Return [x, y] of the center of cell containing provided text 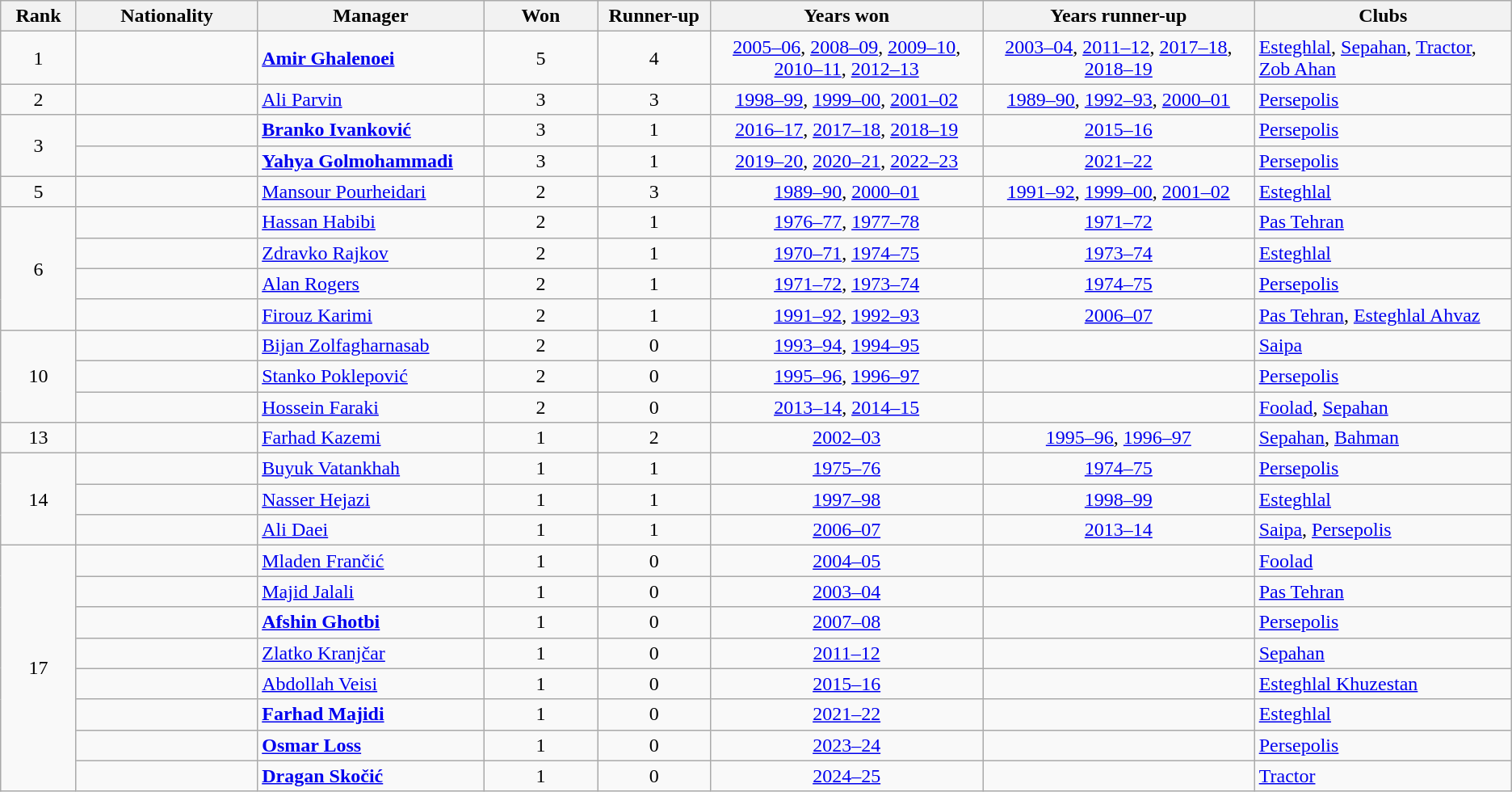
1998–99 [1118, 499]
Firouz Karimi [372, 314]
Hassan Habibi [372, 222]
Farhad Majidi [372, 714]
Bijan Zolfagharnasab [372, 345]
Foolad [1383, 561]
Won [540, 16]
1989–90, 1992–93, 2000–01 [1118, 99]
Alan Rogers [372, 284]
Mladen Frančić [372, 561]
2024–25 [846, 776]
Yahya Golmohammadi [372, 161]
1991–92, 1992–93 [846, 314]
Ali Daei [372, 530]
Saipa, Persepolis [1383, 530]
2016–17, 2017–18, 2018–19 [846, 130]
Sepahan, Bahman [1383, 438]
1971–72, 1973–74 [846, 284]
10 [39, 376]
1993–94, 1994–95 [846, 345]
2002–03 [846, 438]
2013–14, 2014–15 [846, 407]
1970–71, 1974–75 [846, 253]
Mansour Pourheidari [372, 192]
Runner-up [654, 16]
1997–98 [846, 499]
Branko Ivanković [372, 130]
2004–05 [846, 561]
Ali Parvin [372, 99]
2011–12 [846, 653]
Saipa [1383, 345]
2003–04, 2011–12, 2017–18, 2018–19 [1118, 58]
Amir Ghalenoei [372, 58]
17 [39, 668]
2007–08 [846, 622]
13 [39, 438]
1989–90, 2000–01 [846, 192]
Farhad Kazemi [372, 438]
Manager [372, 16]
Zlatko Kranjčar [372, 653]
2019–20, 2020–21, 2022–23 [846, 161]
1998–99, 1999–00, 2001–02 [846, 99]
Hossein Faraki [372, 407]
Clubs [1383, 16]
Years won [846, 16]
Majid Jalali [372, 592]
Pas Tehran, Esteghlal Ahvaz [1383, 314]
Osmar Loss [372, 745]
Abdollah Veisi [372, 684]
Rank [39, 16]
2013–14 [1118, 530]
Esteghlal Khuzestan [1383, 684]
2003–04 [846, 592]
2023–24 [846, 745]
6 [39, 268]
2005–06, 2008–09, 2009–10, 2010–11, 2012–13 [846, 58]
Esteghlal, Sepahan, Tractor, Zob Ahan [1383, 58]
4 [654, 58]
1976–77, 1977–78 [846, 222]
Nasser Hejazi [372, 499]
1991–92, 1999–00, 2001–02 [1118, 192]
14 [39, 499]
Dragan Skočić [372, 776]
Zdravko Rajkov [372, 253]
Foolad, Sepahan [1383, 407]
Afshin Ghotbi [372, 622]
1975–76 [846, 469]
Nationality [166, 16]
Sepahan [1383, 653]
Buyuk Vatankhah [372, 469]
1971–72 [1118, 222]
1973–74 [1118, 253]
Years runner-up [1118, 16]
Tractor [1383, 776]
Stanko Poklepović [372, 376]
